Find where the given text appears and provide that cell's center as [X, Y] coordinate. 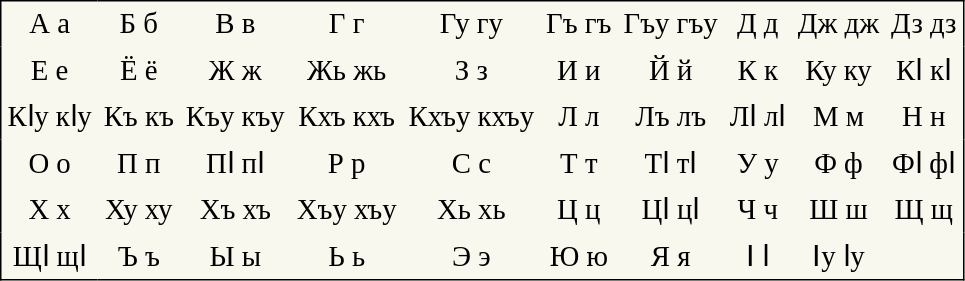
Ь ь [347, 256]
Ё ё [139, 69]
С с [472, 163]
Ц ц [578, 209]
Щ щ [924, 209]
П п [139, 163]
Жь жь [347, 69]
Г г [347, 24]
Д д [758, 24]
Т т [578, 163]
Хъу хъу [347, 209]
М м [838, 116]
З з [472, 69]
Р р [347, 163]
Лъ лъ [671, 116]
Л л [578, 116]
Х х [50, 209]
Ъ ъ [139, 256]
Гъу гъу [671, 24]
Кхъ кхъ [347, 116]
Ф ф [838, 163]
Ӏ ӏ [758, 256]
К к [758, 69]
Ж ж [236, 69]
Пӏ пӏ [236, 163]
Ч ч [758, 209]
Дж дж [838, 24]
Ш ш [838, 209]
Е е [50, 69]
Я я [671, 256]
А а [50, 24]
Кӏ кӏ [924, 69]
Ку ку [838, 69]
У у [758, 163]
О о [50, 163]
Щӏ щӏ [50, 256]
Б б [139, 24]
Ы ы [236, 256]
Ю ю [578, 256]
В в [236, 24]
И и [578, 69]
Хъ хъ [236, 209]
Кӏу кӏу [50, 116]
Ӏу ӏу [838, 256]
Тӏ тӏ [671, 163]
Ху ху [139, 209]
Гъ гъ [578, 24]
Цӏ цӏ [671, 209]
Къу къу [236, 116]
Гу гу [472, 24]
Хь хь [472, 209]
Фӏ фӏ [924, 163]
Лӏ лӏ [758, 116]
Кхъу кхъу [472, 116]
Дз дз [924, 24]
Й й [671, 69]
Къ къ [139, 116]
Э э [472, 256]
Н н [924, 116]
